For the text-containing cell, return its midpoint in [x, y] coordinate format. 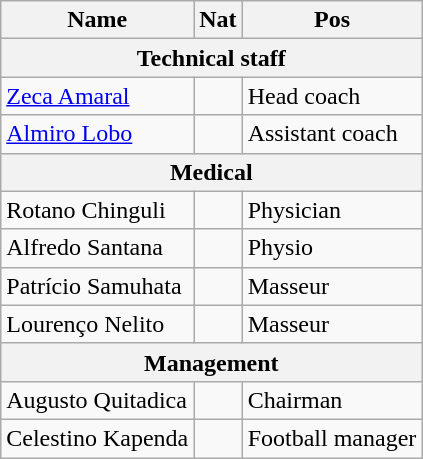
Alfredo Santana [98, 248]
Rotano Chinguli [98, 210]
Physician [332, 210]
Head coach [332, 96]
Pos [332, 20]
Augusto Quitadica [98, 400]
Name [98, 20]
Management [212, 362]
Patrício Samuhata [98, 286]
Chairman [332, 400]
Medical [212, 172]
Technical staff [212, 58]
Assistant coach [332, 134]
Physio [332, 248]
Football manager [332, 438]
Zeca Amaral [98, 96]
Celestino Kapenda [98, 438]
Almiro Lobo [98, 134]
Nat [218, 20]
Lourenço Nelito [98, 324]
